Scan for the cell matching the given text and deliver its (X, Y) coordinate at center. 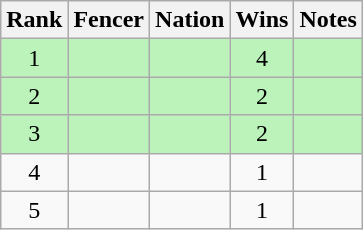
Rank (34, 20)
5 (34, 210)
Nation (190, 20)
Fencer (109, 20)
Notes (328, 20)
Wins (262, 20)
3 (34, 134)
